Find where the given text appears and provide that cell's center as [X, Y] coordinate. 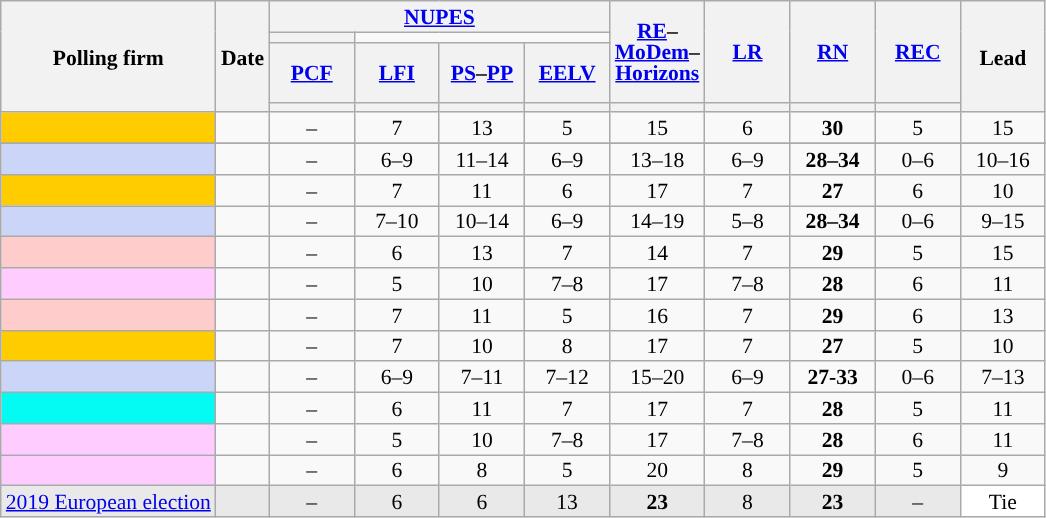
Polling firm [108, 56]
Tie [1002, 502]
RE–MoDem–Horizons [658, 52]
11–14 [482, 160]
EELV [568, 72]
9–15 [1002, 222]
RN [832, 52]
7–11 [482, 378]
14–19 [658, 222]
13–18 [658, 160]
10–16 [1002, 160]
14 [658, 252]
16 [658, 314]
Date [242, 56]
7–10 [396, 222]
PCF [312, 72]
2019 European election [108, 502]
LR [748, 52]
9 [1002, 470]
20 [658, 470]
5–8 [748, 222]
7–13 [1002, 378]
LFI [396, 72]
Lead [1002, 56]
7–12 [568, 378]
27-33 [832, 378]
10–14 [482, 222]
15–20 [658, 378]
REC [918, 52]
30 [832, 128]
PS–PP [482, 72]
NUPES [439, 16]
